Capture the cell that displays the provided text and extract its [X, Y] central coordinate. 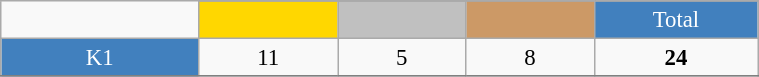
24 [676, 58]
11 [268, 58]
K1 [100, 58]
Total [676, 20]
5 [402, 58]
8 [530, 58]
